Determine the (X, Y) coordinate at the center of the cell enclosing the given text.  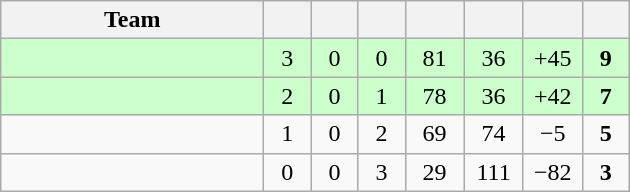
74 (494, 134)
+45 (552, 58)
9 (606, 58)
111 (494, 172)
7 (606, 96)
78 (434, 96)
−5 (552, 134)
Team (132, 20)
69 (434, 134)
5 (606, 134)
+42 (552, 96)
29 (434, 172)
−82 (552, 172)
81 (434, 58)
